Find where the given text appears and provide that cell's center as (x, y) coordinate. 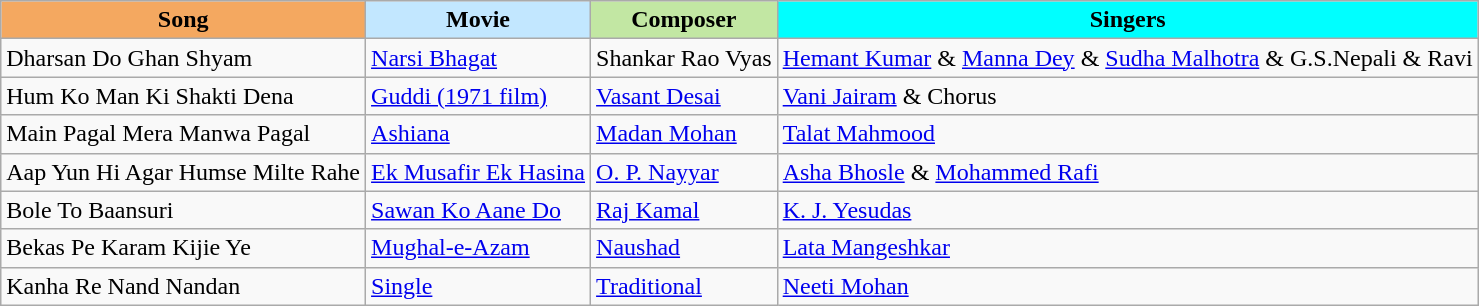
Bekas Pe Karam Kijie Ye (184, 248)
Ek Musafir Ek Hasina (478, 172)
Raj Kamal (684, 210)
Shankar Rao Vyas (684, 58)
Sawan Ko Aane Do (478, 210)
Aap Yun Hi Agar Humse Milte Rahe (184, 172)
Traditional (684, 286)
Talat Mahmood (1128, 134)
Naushad (684, 248)
Dharsan Do Ghan Shyam (184, 58)
Vasant Desai (684, 96)
Singers (1128, 20)
Mughal-e-Azam (478, 248)
Song (184, 20)
Ashiana (478, 134)
Narsi Bhagat (478, 58)
Lata Mangeshkar (1128, 248)
Bole To Baansuri (184, 210)
Vani Jairam & Chorus (1128, 96)
Kanha Re Nand Nandan (184, 286)
Composer (684, 20)
Guddi (1971 film) (478, 96)
Main Pagal Mera Manwa Pagal (184, 134)
K. J. Yesudas (1128, 210)
Asha Bhosle & Mohammed Rafi (1128, 172)
Madan Mohan (684, 134)
Movie (478, 20)
Hemant Kumar & Manna Dey & Sudha Malhotra & G.S.Nepali & Ravi (1128, 58)
O. P. Nayyar (684, 172)
Neeti Mohan (1128, 286)
Hum Ko Man Ki Shakti Dena (184, 96)
Single (478, 286)
